Pinpoint the cell where the given text exists, returning its (x, y) midpoint coordinate. 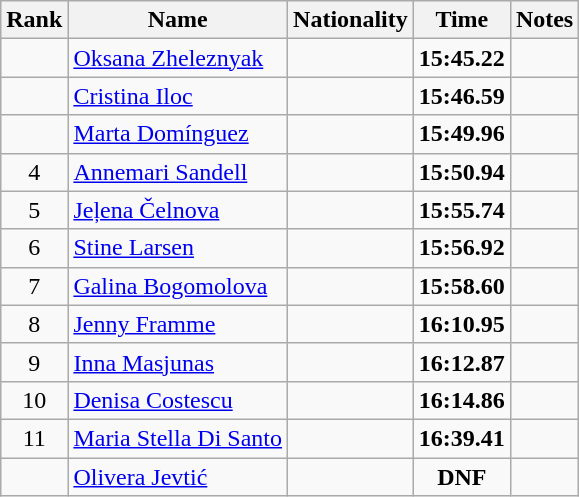
Rank (34, 20)
Nationality (351, 20)
Oksana Zheleznyak (178, 58)
7 (34, 286)
9 (34, 362)
Galina Bogomolova (178, 286)
DNF (462, 477)
Maria Stella Di Santo (178, 438)
5 (34, 210)
15:58.60 (462, 286)
15:45.22 (462, 58)
Inna Masjunas (178, 362)
Time (462, 20)
16:39.41 (462, 438)
Name (178, 20)
Annemari Sandell (178, 172)
Stine Larsen (178, 248)
Jenny Framme (178, 324)
Jeļena Čelnova (178, 210)
15:49.96 (462, 134)
15:55.74 (462, 210)
Cristina Iloc (178, 96)
Notes (544, 20)
16:14.86 (462, 400)
Marta Domínguez (178, 134)
11 (34, 438)
Olivera Jevtić (178, 477)
16:10.95 (462, 324)
15:50.94 (462, 172)
6 (34, 248)
8 (34, 324)
4 (34, 172)
16:12.87 (462, 362)
Denisa Costescu (178, 400)
15:46.59 (462, 96)
15:56.92 (462, 248)
10 (34, 400)
